From the cell containing the given text, extract its center point as [x, y] coordinate. 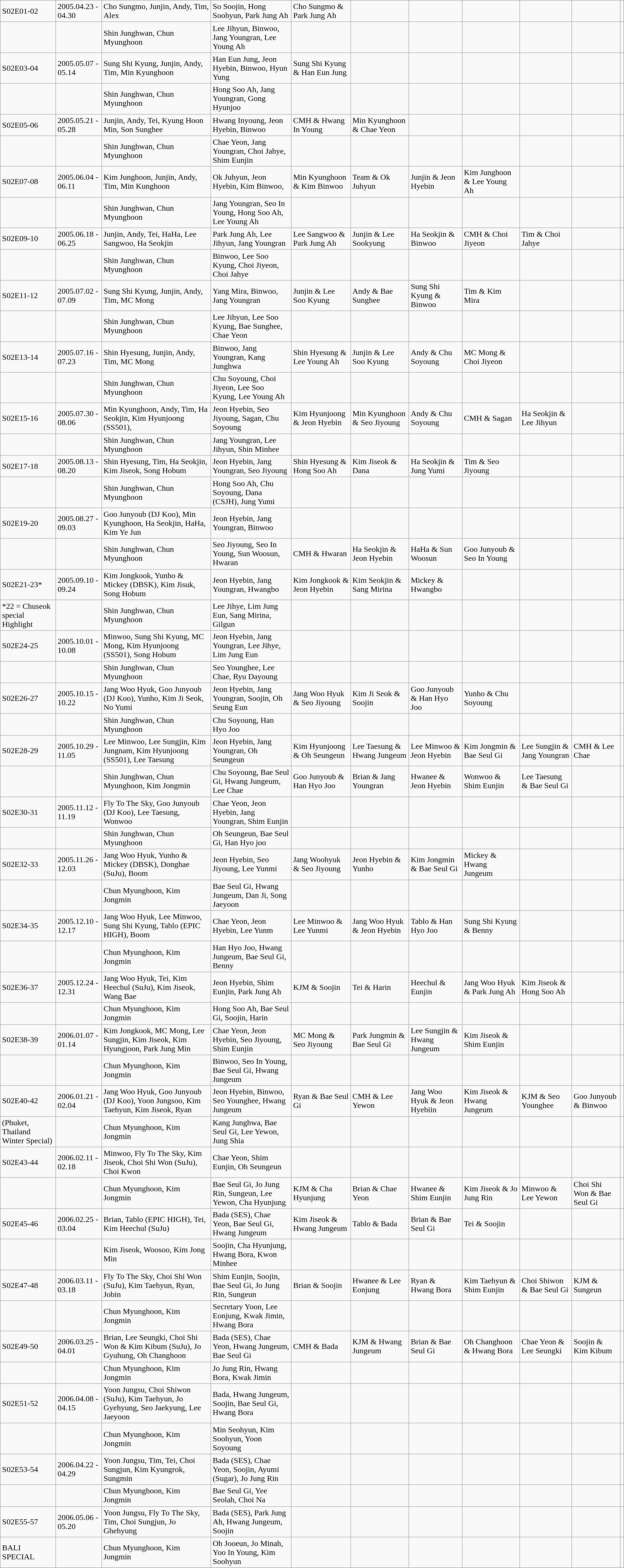
Jang Woo Hyuk, Goo Junyoub (DJ Koo), Yunho, Kim Ji Seok, No Yumi [156, 698]
Jeon Hyebin, Jang Youngran, Lee Jihye, Lim Jung Eun [251, 646]
2006.02.11 - 02.18 [79, 1162]
KJM & Seo Younghee [546, 1101]
Shin Junghwan, Chun Myunghoon, Kim Jongmin [156, 781]
HaHa & Sun Woosun [435, 554]
Lee Taesung & Hwang Jungeum [380, 750]
Junjin & Jeon Hyebin [435, 182]
Hong Soo Ah, Jang Youngran, Gong Hyunjoo [251, 99]
Bada (SES), Park Jung Ah, Hwang Jungeum, Soojin [251, 1522]
BALI SPECIAL [28, 1552]
S02E30-31 [28, 812]
S02E24-25 [28, 646]
Brian & Jang Youngran [380, 781]
2005.11.12 - 11.19 [79, 812]
S02E38-39 [28, 1040]
Jeon Hyebin & Yunho [380, 865]
2005.05.07 - 05.14 [79, 68]
Kim Seokjin & Sang Mirina [380, 584]
Kim Jiseok & Jo Jung Rin [491, 1193]
S02E17-18 [28, 466]
Goo Junyoub (DJ Koo), Min Kyunghoon, Ha Seokjin, HaHa, Kim Ye Jun [156, 523]
Hwanee & Shim Eunjin [435, 1193]
2005.05.21 - 05.28 [79, 125]
Cho Sungmo & Park Jung Ah [321, 11]
Jeon Hyebin, Jang Youngran, Binwoo [251, 523]
S02E43-44 [28, 1162]
Mickey & Hwang Jungeum [491, 865]
2006.03.25 - 04.01 [79, 1347]
MC Mong & Choi Jiyeon [491, 357]
Lee Jihye, Lim Jung Eun, Sang Mirina, Gilgun [251, 615]
2006.01.21 - 02.04 [79, 1101]
Tei & Harin [380, 987]
2006.04.08 - 04.15 [79, 1404]
Soojin & Kim Kibum [596, 1347]
Ok Juhyun, Jeon Hyebin, Kim Binwoo, [251, 182]
2005.04.23 - 04.30 [79, 11]
Oh Seungeun, Bae Seul Gi, Han Hyo joo [251, 838]
2005.11.26 - 12.03 [79, 865]
Kim Junghoon, Junjin, Andy, Tim, Min Kunghoon [156, 182]
Min Kyunghoon, Andy, Tim, Ha Seokjin, Kim Hyunjoong (SS501), [156, 418]
Oh Jooeun, Jo Minah, Yoo In Young, Kim Soohyun [251, 1552]
Lee Minwoo & Lee Yunmi [321, 926]
Wonwoo & Shim Eunjin [491, 781]
Ha Seokjin & Lee Jihyun [546, 418]
Bae Seul Gi, Jo Jung Rin, Sungeun, Lee Yewon, Cha Hyunjung [251, 1193]
Kim Ji Seok & Soojin [380, 698]
Choi Shiwon & Bae Seul Gi [546, 1285]
Ha Seokjin & Jung Yumi [435, 466]
2006.03.11 - 03.18 [79, 1285]
Jang Woo Hyuk & Jeon Hyebin [380, 926]
Jang Woo Hyuk, Goo Junyoub (DJ Koo), Yoon Jungsoo, Kim Taehyun, Kim Jiseok, Ryan [156, 1101]
Jo Jung Rin, Hwang Bora, Kwak Jimin [251, 1373]
Binwoo, Jang Youngran, Kang Junghwa [251, 357]
Minwoo & Lee Yewon [546, 1193]
S02E47-48 [28, 1285]
Kim Jiseok & Shim Eunjin [491, 1040]
Lee Sangwoo & Park Jung Ah [321, 239]
Secretary Yoon, Lee Eonjung, Kwak Jimin, Hwang Bora [251, 1316]
Mickey & Hwangbo [435, 584]
2006.04.22 - 04.29 [79, 1469]
2005.08.13 - 08.20 [79, 466]
Kang Junghwa, Bae Seul Gi, Lee Yewon, Jung Shia [251, 1132]
Tablo & Bada [380, 1224]
Ryan & Bae Seul Gi [321, 1101]
MC Mong & Seo Jiyoung [321, 1040]
Jeon Hyebin, Seo Jiyoung, Lee Yunmi [251, 865]
Seo Younghee, Lee Chae, Ryu Dayoung [251, 672]
Ha Seokjin & Jeon Hyebin [380, 554]
Yoon Jungsu, Fly To The Sky, Tim, Choi Sungjun, Jo Ghehyung [156, 1522]
Chae Yeon, Jang Youngran, Choi Jahye, Shim Eunjin [251, 151]
2006.02.25 - 03.04 [79, 1224]
CMH & Choi Jiyeon [491, 239]
Yoon Jungsu, Choi Shiwon (SuJu), Kim Taehyun, Jo Gyehyung, Seo Jaekyung, Lee Jaeyoon [156, 1404]
Binwoo, Lee Soo Kyung, Choi Jiyeon, Choi Jahye [251, 265]
Tei & Soojin [491, 1224]
Goo Junyoub & Binwoo [596, 1101]
Hong Soo Ah, Bae Seul Gi, Soojin, Harin [251, 1014]
Junjin, Andy, Tei, Kyung Hoon Min, Son Sunghee [156, 125]
2005.06.04 - 06.11 [79, 182]
Bada (SES), Chae Yeon, Hwang Jungeum, Bae Seul Gi [251, 1347]
Bae Seul Gi, Hwang Jungeum, Dan Ji, Song Jaeyoon [251, 895]
Shin Hyesung & Hong Soo Ah [321, 466]
2005.10.01 - 10.08 [79, 646]
Chu Soyoung, Choi Jiyeon, Lee Soo Kyung, Lee Young Ah [251, 388]
S02E45-46 [28, 1224]
Jang Woo Hyuk, Lee Minwoo, Sung Shi Kyung, Tablo (EPIC HIGH), Boom [156, 926]
Kim Junghoon & Lee Young Ah [491, 182]
Tim & Seo Jiyoung [491, 466]
Brian & Chae Yeon [380, 1193]
S02E51-52 [28, 1404]
Junjin & Lee Sookyung [380, 239]
Minwoo, Sung Shi Kyung, MC Mong, Kim Hyunjoong (SS501), Song Hobum [156, 646]
Kim Jiseok & Dana [380, 466]
Chae Yeon & Lee Seungki [546, 1347]
Fly To The Sky, Goo Junyoub (DJ Koo), Lee Taesung, Wonwoo [156, 812]
Shin Hyesung, Tim, Ha Seokjin, Kim Jiseok, Song Hobum [156, 466]
Chu Soyoung, Bae Seul Gi, Hwang Jungeum, Lee Chae [251, 781]
2005.10.15 - 10.22 [79, 698]
Binwoo, Seo In Young, Bae Seul Gi, Hwang Jungeum [251, 1070]
Jeon Hyebin, Shim Eunjin, Park Jung Ah [251, 987]
Min Kyunghoon & Chae Yeon [380, 125]
Lee Minwoo, Lee Sungjin, Kim Jungnam, Kim Hyunjoong (SS501), Lee Taesung [156, 750]
CMH & Hwaran [321, 554]
Han Hyo Joo, Hwang Jungeum, Bae Seul Gi, Benny [251, 957]
KJM & Hwang Jungeum [380, 1347]
Chae Yeon, Jeon Hyebin, Seo Jiyoung, Shim Eunjin [251, 1040]
Soojin, Cha Hyunjung, Hwang Bora, Kwon Minhee [251, 1254]
Kim Jiseok, Woosoo, Kim Jong Min [156, 1254]
S02E36-37 [28, 987]
Chae Yeon, Jeon Hyebin, Jang Youngran, Shim Eunjin [251, 812]
S02E53-54 [28, 1469]
Chae Yeon, Jeon Hyebin, Lee Yunm [251, 926]
Brian & Soojin [321, 1285]
Yoon Jungsu, Tim, Tei, Choi Sungjun, Kim Kyungrok, Sungmin [156, 1469]
2005.09.10 - 09.24 [79, 584]
Jeon Hyebin, Binwoo, Seo Younghee, Hwang Jungeum [251, 1101]
CMH & Lee Chae [596, 750]
2005.07.30 - 08.06 [79, 418]
Hwanee & Lee Eonjung [380, 1285]
2005.06.18 - 06.25 [79, 239]
2005.07.02 - 07.09 [79, 295]
Sung Shi Kyung & Benny [491, 926]
KJM & Sungeun [596, 1285]
Min Kyunghoon & Seo Jiyoung [380, 418]
Ryan & Hwang Bora [435, 1285]
Brian, Lee Seungki, Choi Shi Won & Kim Kibum (SuJu), Jo Gyuhung, Oh Changhoon [156, 1347]
Jeon Hyebin, Jang Youngran, Hwangbo [251, 584]
Minwoo, Fly To The Sky, Kim Jiseok, Choi Shi Won (SuJu), Choi Kwon [156, 1162]
S02E01-02 [28, 11]
2006.01.07 - 01.14 [79, 1040]
S02E21-23* [28, 584]
Bada, Hwang Jungeum, Soojin, Bae Seul Gi, Hwang Bora [251, 1404]
Tim & Kim Mira [491, 295]
S02E07-08 [28, 182]
2006.05.06 - 05.20 [79, 1522]
(Phuket, Thailand Winter Special) [28, 1132]
Park Jungmin & Bae Seul Gi [380, 1040]
Bada (SES), Chae Yeon, Soojin, Ayumi (Sugar), Jo Jung Rin [251, 1469]
Hwanee & Jeon Hyebin [435, 781]
*22 = Chuseok special Highlight [28, 615]
Tablo & Han Hyo Joo [435, 926]
Lee Jihyun, Lee Soo Kyung, Bae Sunghee, Chae Yeon [251, 326]
Kim Hyunjoong & Oh Seungeun [321, 750]
S02E49-50 [28, 1347]
Bae Seul Gi, Yee Seolah, Choi Na [251, 1496]
Jang Youngran, Lee Jihyun, Shin Minhee [251, 445]
S02E32-33 [28, 865]
Cho Sungmo, Junjin, Andy, Tim, Alex [156, 11]
Yunho & Chu Soyoung [491, 698]
Oh Changhoon & Hwang Bora [491, 1347]
S02E15-16 [28, 418]
S02E09-10 [28, 239]
Jang Woo Hyuk & Seo Jiyoung [321, 698]
S02E03-04 [28, 68]
Shin Hyesung & Lee Young Ah [321, 357]
Lee Sungjin & Hwang Jungeum [435, 1040]
Chu Soyoung, Han Hyo Joo [251, 724]
Kim Jongkook & Jeon Hyebin [321, 584]
Goo Junyoub & Seo In Young [491, 554]
Jang Woo Hyuk & Jeon Hyebiin [435, 1101]
Sung Shi Kyung & Han Eun Jung [321, 68]
S02E28-29 [28, 750]
Sung Shi Kyung & Binwoo [435, 295]
S02E11-12 [28, 295]
Tim & Choi Jahye [546, 239]
Junjin, Andy, Tei, HaHa, Lee Sangwoo, Ha Seokjin [156, 239]
Jang Woo Hyuk, Yunho & Mickey (DBSK), Donghae (SuJu), Boom [156, 865]
2005.12.24 - 12.31 [79, 987]
Brian, Tablo (EPIC HIGH), Tei, Kim Heechul (SuJu) [156, 1224]
Jang Woo Hyuk & Park Jung Ah [491, 987]
Kim Jongkook, Yunho & Mickey (DBSK), Kim Jisuk, Song Hobum [156, 584]
Min Kyunghoon & Kim Binwoo [321, 182]
Sung Shi Kyung, Junjin, Andy, Tim, Min Kyunghoon [156, 68]
Choi Shi Won & Bae Seul Gi [596, 1193]
Bada (SES), Chae Yeon, Bae Seul Gi, Hwang Jungeum [251, 1224]
S02E13-14 [28, 357]
S02E40-42 [28, 1101]
2005.08.27 - 09.03 [79, 523]
Jang Youngran, Seo In Young, Hong Soo Ah, Lee Young Ah [251, 212]
Han Eun Jung, Jeon Hyebin, Binwoo, Hyun Yung [251, 68]
Jeon Hyebin, Seo Jiyoung, Sagan, Chu Soyoung [251, 418]
So Soojin, Hong Soohyun, Park Jung Ah [251, 11]
Jang Woohyuk & Seo Jiyoung [321, 865]
Jang Woo Hyuk, Tei, Kim Heechul (SuJu), Kim Jiseok, Wang Bae [156, 987]
CMH & Sagan [491, 418]
Shim Eunjin, Soojin, Bae Seul Gi, Jo Jung Rin, Sungeun [251, 1285]
S02E55-57 [28, 1522]
Hong Soo Ah, Chu Soyoung, Dana (CSJH), Jung Yumi [251, 492]
Sung Shi Kyung, Junjin, Andy, Tim, MC Mong [156, 295]
KJM & Cha Hyunjung [321, 1193]
Team & Ok Juhyun [380, 182]
S02E05-06 [28, 125]
Lee Minwoo & Jeon Hyebin [435, 750]
CMH & Bada [321, 1347]
Heechul & Eunjin [435, 987]
Chae Yeon, Shim Eunjin, Oh Seungeun [251, 1162]
Lee Jihyun, Binwoo, Jang Youngran, Lee Young Ah [251, 37]
S02E26-27 [28, 698]
Lee Taesung & Bae Seul Gi [546, 781]
2005.07.16 - 07.23 [79, 357]
Yang Mira, Binwoo, Jang Youngran [251, 295]
Park Jung Ah, Lee Jihyun, Jang Youngran [251, 239]
Jeon Hyebin, Jang Youngran, Oh Seungeun [251, 750]
2005.12.10 - 12.17 [79, 926]
Fly To The Sky, Choi Shi Won (SuJu), Kim Taehyun, Ryan, Jobin [156, 1285]
Jeon Hyebin, Jang Youngran, Soojin, Oh Seung Eun [251, 698]
Hwang Inyoung, Jeon Hyebin, Binwoo [251, 125]
Min Seohyun, Kim Soohyun, Yoon Soyoung [251, 1439]
Ha Seokjin & Binwoo [435, 239]
Kim Jongkook, MC Mong, Lee Sungjin, Kim Jiseok, Kim Hyungjoon, Park Jung Min [156, 1040]
S02E34-35 [28, 926]
Lee Sungjin & Jang Youngran [546, 750]
2005.10.29 - 11.05 [79, 750]
Kim Jiseok & Hong Soo Ah [546, 987]
Seo Jiyoung, Seo In Young, Sun Woosun, Hwaran [251, 554]
Shin Hyesung, Junjin, Andy, Tim, MC Mong [156, 357]
CMH & Lee Yewon [380, 1101]
Jeon Hyebin, Jang Youngran, Seo Jiyoung [251, 466]
CMH & Hwang In Young [321, 125]
Andy & Bae Sunghee [380, 295]
KJM & Soojin [321, 987]
Kim Hyunjoong & Jeon Hyebin [321, 418]
S02E19-20 [28, 523]
Kim Taehyun & Shim Eunjin [491, 1285]
